For the text-containing cell, return its midpoint in (X, Y) coordinate format. 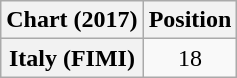
Position (190, 20)
Chart (2017) (72, 20)
18 (190, 58)
Italy (FIMI) (72, 58)
